Identify which cell holds the provided text, then report its [X, Y] central coordinate. 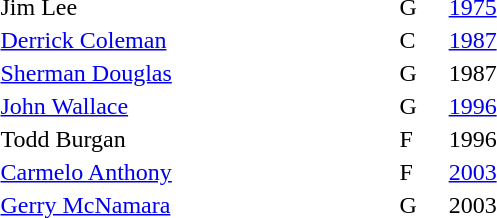
C [421, 40]
